Locate the cell with the specified text and output its [X, Y] center coordinate. 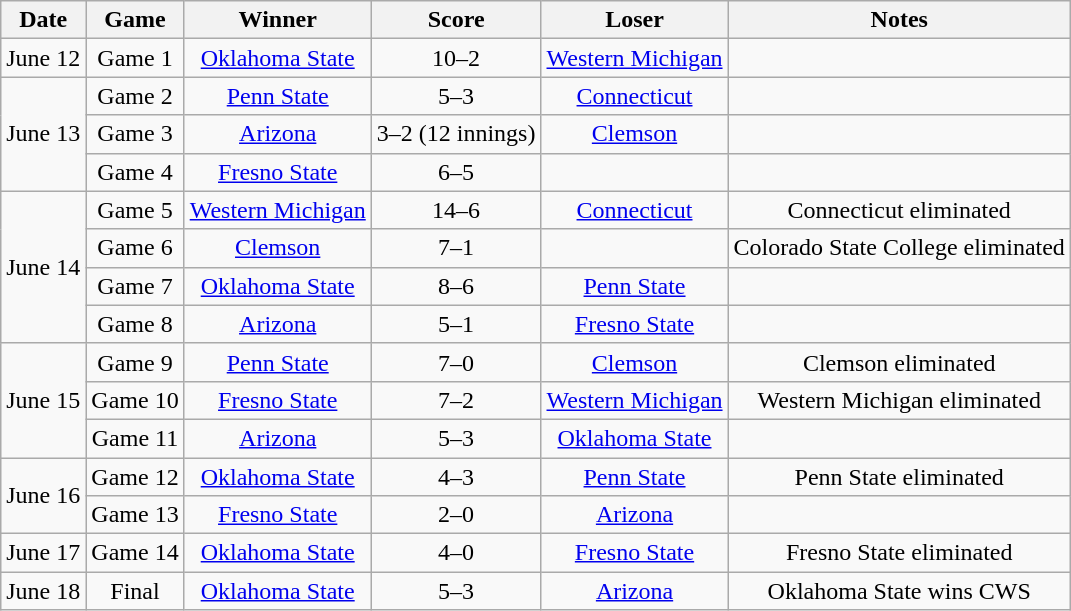
Game 2 [135, 96]
Game 6 [135, 248]
7–1 [456, 248]
3–2 (12 innings) [456, 134]
Western Michigan eliminated [899, 400]
Loser [634, 20]
Game 5 [135, 210]
Game 9 [135, 362]
Game 13 [135, 515]
7–0 [456, 362]
Game 10 [135, 400]
Fresno State eliminated [899, 553]
June 18 [44, 591]
Final [135, 591]
June 14 [44, 267]
Game 8 [135, 324]
June 13 [44, 134]
6–5 [456, 172]
Date [44, 20]
Colorado State College eliminated [899, 248]
Winner [278, 20]
June 12 [44, 58]
Game 12 [135, 477]
14–6 [456, 210]
June 15 [44, 400]
Clemson eliminated [899, 362]
Notes [899, 20]
Game 3 [135, 134]
4–3 [456, 477]
4–0 [456, 553]
2–0 [456, 515]
Game 7 [135, 286]
Penn State eliminated [899, 477]
10–2 [456, 58]
7–2 [456, 400]
Game 1 [135, 58]
Oklahoma State wins CWS [899, 591]
Game 14 [135, 553]
June 17 [44, 553]
Game [135, 20]
Game 4 [135, 172]
Score [456, 20]
8–6 [456, 286]
Game 11 [135, 438]
June 16 [44, 496]
Connecticut eliminated [899, 210]
5–1 [456, 324]
